Identify which cell holds the provided text, then report its [x, y] central coordinate. 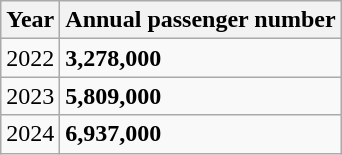
2022 [30, 58]
2023 [30, 96]
Annual passenger number [200, 20]
5,809,000 [200, 96]
6,937,000 [200, 134]
3,278,000 [200, 58]
2024 [30, 134]
Year [30, 20]
